Return (X, Y) of the center of cell containing provided text 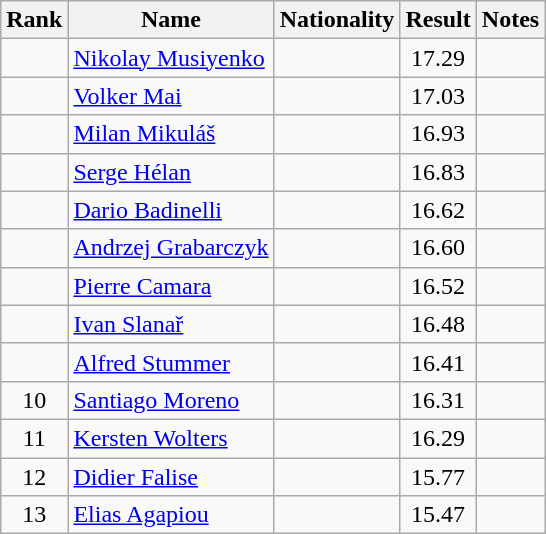
Rank (34, 20)
Nikolay Musiyenko (171, 58)
10 (34, 400)
17.29 (438, 58)
Santiago Moreno (171, 400)
Volker Mai (171, 96)
16.52 (438, 286)
Pierre Camara (171, 286)
Didier Falise (171, 477)
Elias Agapiou (171, 515)
Ivan Slanař (171, 324)
17.03 (438, 96)
Serge Hélan (171, 172)
Alfred Stummer (171, 362)
16.48 (438, 324)
Dario Badinelli (171, 210)
13 (34, 515)
Andrzej Grabarczyk (171, 248)
Notes (510, 20)
11 (34, 438)
16.41 (438, 362)
16.29 (438, 438)
16.93 (438, 134)
Result (438, 20)
16.83 (438, 172)
Name (171, 20)
12 (34, 477)
15.77 (438, 477)
16.62 (438, 210)
Kersten Wolters (171, 438)
16.60 (438, 248)
15.47 (438, 515)
Milan Mikuláš (171, 134)
Nationality (337, 20)
16.31 (438, 400)
